Return [X, Y] of the center of cell containing provided text 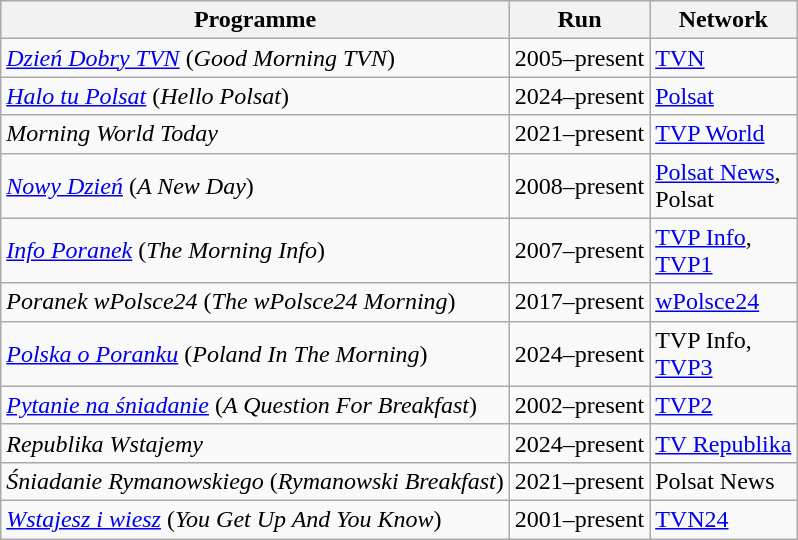
2007–present [579, 250]
Polsat News [724, 481]
wPolsce24 [724, 302]
Polska o Poranku (Poland In The Morning) [256, 354]
2002–present [579, 405]
Polsat News, Polsat [724, 186]
Nowy Dzień (A New Day) [256, 186]
TVN24 [724, 519]
Info Poranek (The Morning Info) [256, 250]
TV Republika [724, 443]
2001–present [579, 519]
2008–present [579, 186]
TVP2 [724, 405]
Halo tu Polsat (Hello Polsat) [256, 96]
Morning World Today [256, 134]
Pytanie na śniadanie (A Question For Breakfast) [256, 405]
Śniadanie Rymanowskiego (Rymanowski Breakfast) [256, 481]
TVP Info, TVP1 [724, 250]
Run [579, 20]
Wstajesz i wiesz (You Get Up And You Know) [256, 519]
Polsat [724, 96]
Programme [256, 20]
2017–present [579, 302]
TVP Info, TVP3 [724, 354]
TVN [724, 58]
Poranek wPolsce24 (The wPolsce24 Morning) [256, 302]
Dzień Dobry TVN (Good Morning TVN) [256, 58]
Republika Wstajemy [256, 443]
Network [724, 20]
TVP World [724, 134]
2005–present [579, 58]
